From the cell containing the given text, extract its center point as (x, y) coordinate. 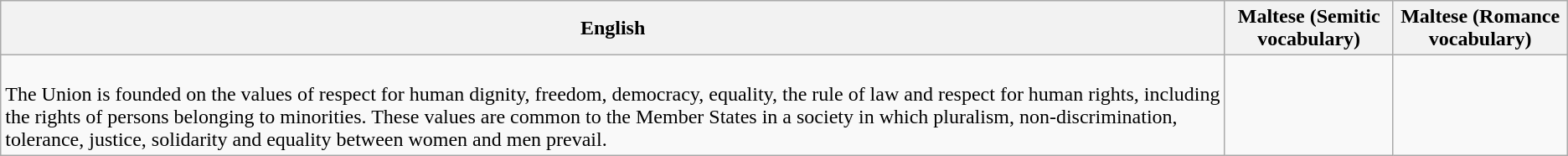
Maltese (Romance vocabulary) (1480, 29)
English (613, 29)
Maltese (Semitic vocabulary) (1308, 29)
